From the cell containing the given text, extract its center point as (x, y) coordinate. 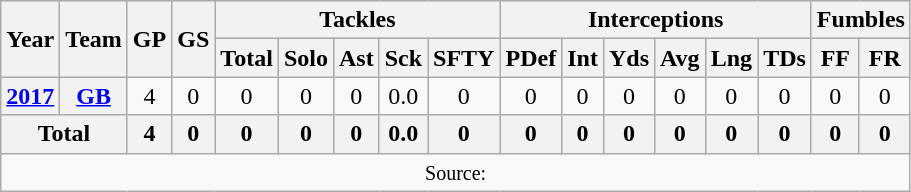
Int (583, 58)
Source: (456, 172)
SFTY (464, 58)
Ast (356, 58)
2017 (30, 96)
FF (835, 58)
Fumbles (860, 20)
Interceptions (656, 20)
Lng (731, 58)
Solo (306, 58)
Tackles (358, 20)
PDef (531, 58)
Sck (403, 58)
FR (884, 58)
Avg (680, 58)
Yds (628, 58)
GB (94, 96)
Team (94, 39)
GS (194, 39)
GP (149, 39)
Year (30, 39)
TDs (785, 58)
